Locate the cell with the specified text and output its [X, Y] center coordinate. 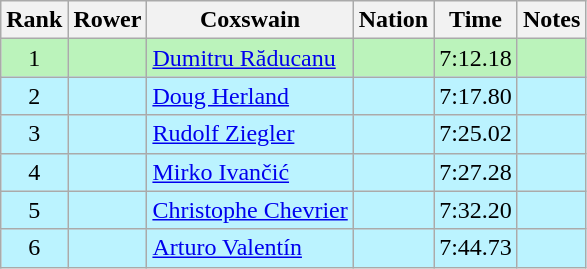
Time [476, 20]
6 [34, 248]
7:25.02 [476, 134]
7:12.18 [476, 58]
Arturo Valentín [250, 248]
4 [34, 172]
Notes [551, 20]
7:17.80 [476, 96]
Rank [34, 20]
Dumitru Răducanu [250, 58]
Rudolf Ziegler [250, 134]
2 [34, 96]
Mirko Ivančić [250, 172]
Nation [393, 20]
3 [34, 134]
7:32.20 [476, 210]
Doug Herland [250, 96]
7:44.73 [476, 248]
5 [34, 210]
Rower [108, 20]
Christophe Chevrier [250, 210]
7:27.28 [476, 172]
1 [34, 58]
Coxswain [250, 20]
